Output the (X, Y) coordinate of the center of the cell containing the given text.  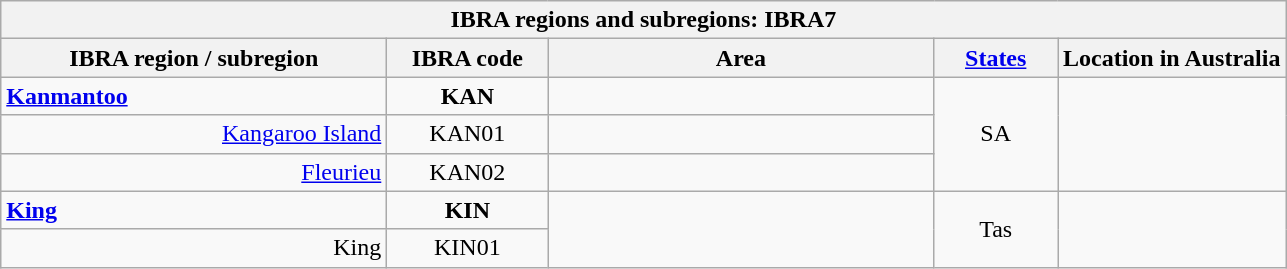
IBRA regions and subregions: IBRA7 (644, 20)
Area (741, 58)
SA (996, 134)
KIN (468, 210)
States (996, 58)
KAN01 (468, 134)
IBRA region / subregion (194, 58)
KAN (468, 96)
KAN02 (468, 172)
Kanmantoo (194, 96)
KIN01 (468, 248)
IBRA code (468, 58)
Tas (996, 229)
Location in Australia (1172, 58)
Kangaroo Island (194, 134)
Fleurieu (194, 172)
